Extract the (X, Y) coordinate from the center of the cell holding the provided text.  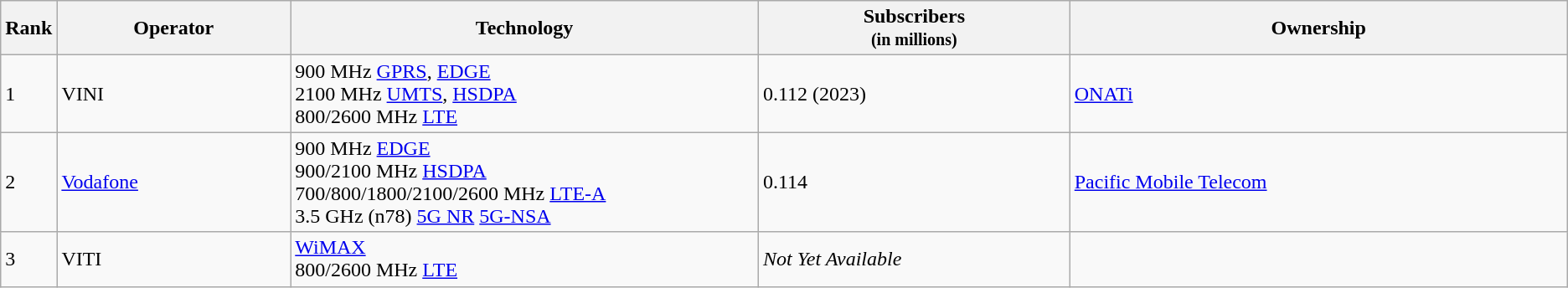
VINI (174, 94)
WiMAX800/2600 MHz LTE (524, 260)
3 (28, 260)
Rank (28, 28)
0.112 (2023) (914, 94)
2 (28, 183)
900 MHz EDGE900/2100 MHz HSDPA700/800/1800/2100/2600 MHz LTE-A3.5 GHz (n78) 5G NR 5G-NSA (524, 183)
Not Yet Available (914, 260)
Subscribers(in millions) (914, 28)
900 MHz GPRS, EDGE2100 MHz UMTS, HSDPA800/2600 MHz LTE (524, 94)
Pacific Mobile Telecom (1318, 183)
Ownership (1318, 28)
1 (28, 94)
0.114 (914, 183)
Vodafone (174, 183)
ONATi (1318, 94)
Technology (524, 28)
Operator (174, 28)
VITI (174, 260)
